Scan for the cell matching the given text and deliver its [X, Y] coordinate at center. 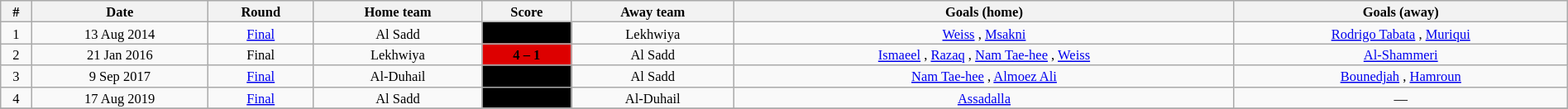
— [1401, 97]
4 – 1 [527, 54]
Home team [398, 12]
Nam Tae-hee , Almoez Ali [984, 76]
2 – 4 [527, 76]
Goals (away) [1401, 12]
Away team [653, 12]
Score [527, 12]
21 Jan 2016 [119, 54]
3 [17, 76]
Assadalla [984, 97]
# [17, 12]
Goals (home) [984, 12]
Weiss , Msakni [984, 33]
1 – 0 [527, 97]
4 [17, 97]
9 Sep 2017 [119, 76]
13 Aug 2014 [119, 33]
Al-Shammeri [1401, 54]
Date [119, 12]
Ismaeel , Razaq , Nam Tae-hee , Weiss [984, 54]
Round [261, 12]
3 – 2 [527, 33]
2 [17, 54]
1 [17, 33]
Bounedjah , Hamroun [1401, 76]
Rodrigo Tabata , Muriqui [1401, 33]
17 Aug 2019 [119, 97]
